Locate the cell with the specified text and output its (X, Y) center coordinate. 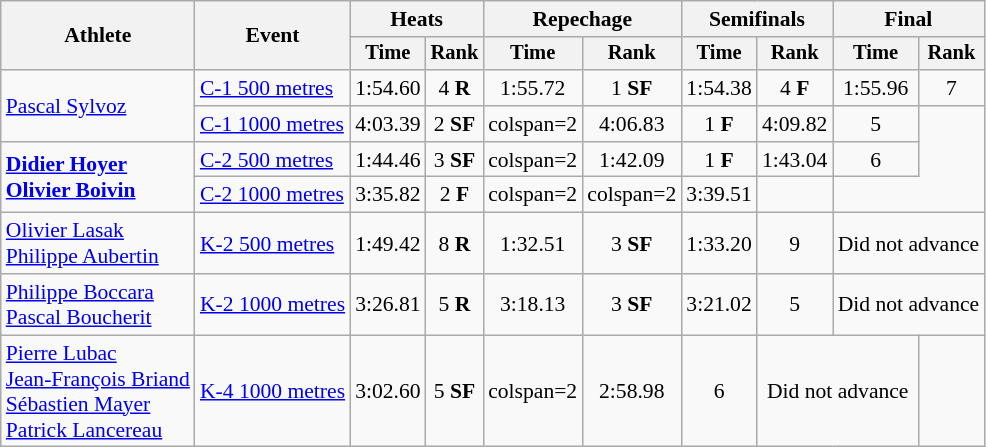
1 SF (632, 88)
C-1 500 metres (272, 88)
C-2 1000 metres (272, 195)
Philippe BoccaraPascal Boucherit (98, 304)
1:55.72 (532, 88)
Event (272, 36)
1:33.20 (718, 244)
Athlete (98, 36)
1:54.38 (718, 88)
Pascal Sylvoz (98, 106)
1:42.09 (632, 160)
Repechage (582, 19)
1:32.51 (532, 244)
8 R (455, 244)
3:39.51 (718, 195)
4 R (455, 88)
3:02.60 (388, 391)
Olivier LasakPhilippe Aubertin (98, 244)
1:43.04 (795, 160)
Final (909, 19)
2:58.98 (632, 391)
4 F (795, 88)
C-2 500 metres (272, 160)
5 R (455, 304)
1:54.60 (388, 88)
Semifinals (756, 19)
3:35.82 (388, 195)
Didier HoyerOlivier Boivin (98, 178)
C-1 1000 metres (272, 124)
K-4 1000 metres (272, 391)
3:26.81 (388, 304)
K-2 1000 metres (272, 304)
1:44.46 (388, 160)
Pierre LubacJean-François BriandSébastien MayerPatrick Lancereau (98, 391)
2 SF (455, 124)
Heats (416, 19)
9 (795, 244)
5 SF (455, 391)
4:06.83 (632, 124)
3:18.13 (532, 304)
1:49.42 (388, 244)
2 F (455, 195)
1:55.96 (876, 88)
7 (952, 88)
K-2 500 metres (272, 244)
3:21.02 (718, 304)
4:03.39 (388, 124)
4:09.82 (795, 124)
